Return [X, Y] of the center of cell containing provided text 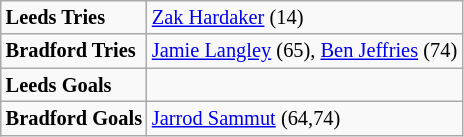
Leeds Goals [74, 85]
Leeds Tries [74, 17]
Jamie Langley (65), Ben Jeffries (74) [304, 51]
Bradford Tries [74, 51]
Bradford Goals [74, 118]
Zak Hardaker (14) [304, 17]
Jarrod Sammut (64,74) [304, 118]
